Locate the cell with the specified text and output its [X, Y] center coordinate. 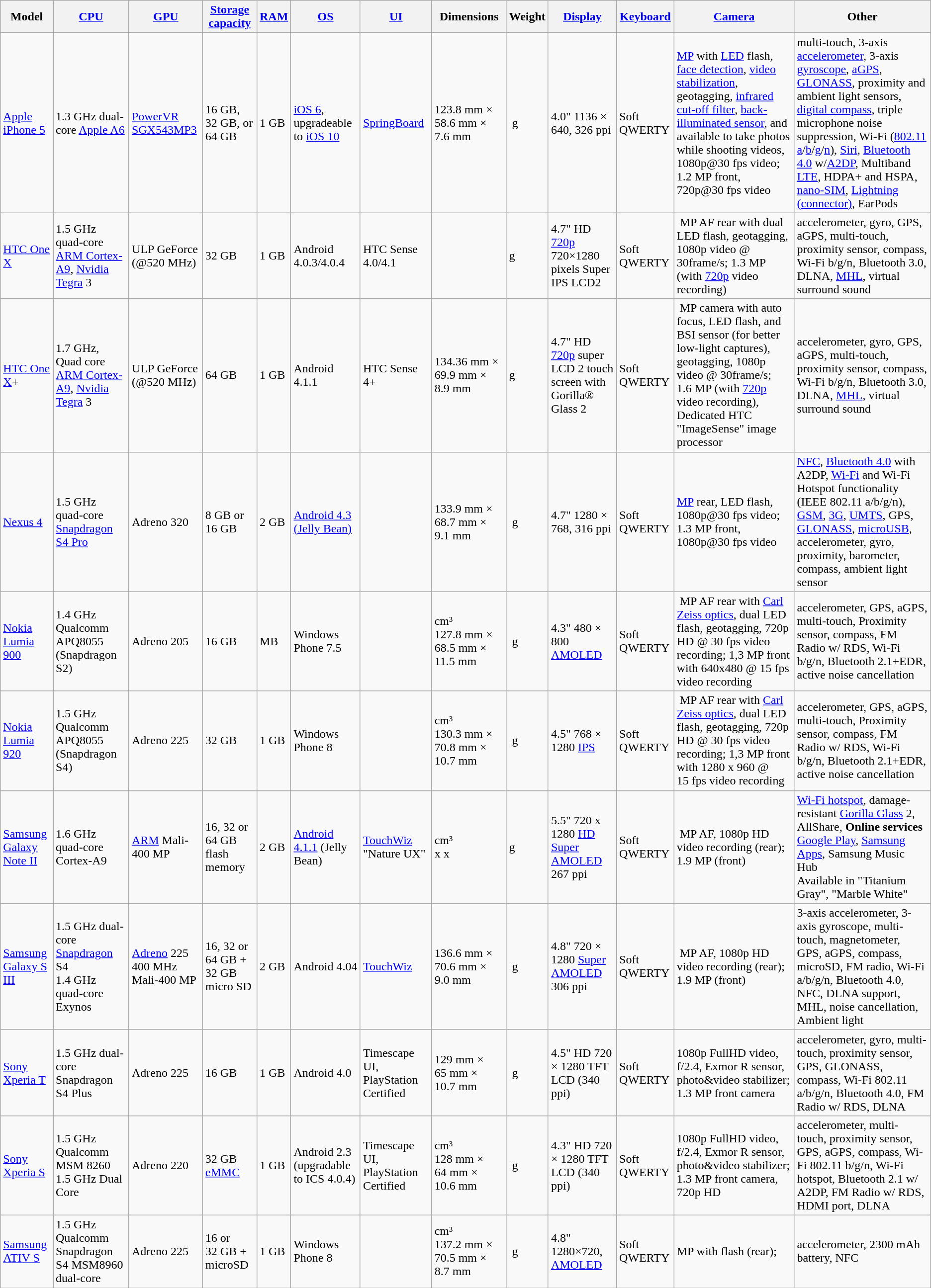
133.9 mm × 68.7 mm × 9.1 mm [469, 522]
1.3 GHz dual-core Apple A6 [91, 123]
Adreno 220 [166, 1165]
1080p FullHD video, f/2.4, Exmor R sensor, photo&video stabilizer; 1.3 MP front camera, 720p HD [734, 1165]
1080p FullHD video, f/2.4, Exmor R sensor, photo&video stabilizer; 1.3 MP front camera [734, 1073]
16 GB, 32 GB, or 64 GB [230, 123]
RAM [274, 17]
Android 4.1.1 [325, 375]
PowerVR SGX543MP3 [166, 123]
MP with flash (rear); [734, 1251]
129 mm × 65 mm × 10.7 mm [469, 1073]
iOS 6, upgradeable to iOS 10 [325, 123]
cm³ 128 mm × 64 mm × 10.6 mm [469, 1165]
HTC One X+ [27, 375]
Storage capacity [230, 17]
Other [862, 17]
Display [582, 17]
16 or 32 GB + microSD [230, 1251]
Model [27, 17]
HTC Sense 4+ [396, 375]
64 GB [230, 375]
4.5" HD 720 × 1280 TFT LCD (340 ppi) [582, 1073]
4.0" 1136 × 640, 326 ppi [582, 123]
SpringBoard [396, 123]
1.5 GHz Qualcomm Snapdragon S4 MSM8960 dual-core [91, 1251]
MP AF rear with Carl Zeiss optics, dual LED flash, geotagging, 720p HD @ 30 fps video recording; 1,3 MP front with 640x480 @ 15 fps video recording [734, 641]
4.8" 720 × 1280 Super AMOLED 306 ppi [582, 966]
Nokia Lumia 900 [27, 641]
8 GB or 16 GB [230, 522]
32 GB eMMC [230, 1165]
Nokia Lumia 920 [27, 741]
Android 4.0.3/4.0.4 [325, 256]
ARM Mali-400 MP [166, 847]
Apple iPhone 5 [27, 123]
1.6 GHz quad-core Cortex-A9 [91, 847]
Android 4.3 (Jelly Bean) [325, 522]
TouchWiz "Nature UX" [396, 847]
16, 32 or 64 GB + 32 GB micro SD [230, 966]
134.36 mm × 69.9 mm × 8.9 mm [469, 375]
Android 4.0 [325, 1073]
4.3" HD 720 × 1280 TFT LCD (340 ppi) [582, 1165]
Adreno 205 [166, 641]
16, 32 or 64 GB flash memory [230, 847]
1.5 GHz dual-core Snapdragon S4 Plus [91, 1073]
5.5" 720 x 1280 HD Super AMOLED 267 ppi [582, 847]
Adreno 225 400 MHzMali-400 MP [166, 966]
Android 2.3 (upgradable to ICS 4.0.4) [325, 1165]
Camera [734, 17]
4.8" 1280×720,AMOLED [582, 1251]
accelerometer, gyro, multi-touch, proximity sensor, GPS, GLONASS, compass, Wi-Fi 802.11 a/b/g/n, Bluetooth 4.0, FM Radio w/ RDS, DLNA [862, 1073]
1.5 GHz Qualcomm MSM 8260 1.5 GHz Dual Core [91, 1165]
Android 4.04 [325, 966]
Weight [527, 17]
1.5 GHz dual-core Snapdragon S41.4 GHz quad-core Exynos [91, 966]
cm³ 127.8 mm × 68.5 mm × 11.5 mm [469, 641]
cm³ x x [469, 847]
Adreno 320 [166, 522]
accelerometer, 2300 mAh battery, NFC [862, 1251]
1.5 GHz Qualcomm APQ8055 (Snapdragon S4) [91, 741]
UI [396, 17]
TouchWiz [396, 966]
MP AF rear with dual LED flash, geotagging, 1080p video @ 30frame/s; 1.3 MP (with 720p video recording) [734, 256]
Windows Phone 7.5 [325, 641]
1.5 GHz quad-core Snapdragon S4 Pro [91, 522]
1.7 GHz, Quad core ARM Cortex-A9, Nvidia Tegra 3 [91, 375]
cm³ 130.3 mm × 70.8 mm × 10.7 mm [469, 741]
cm³ 137.2 mm × 70.5 mm × 8.7 mm [469, 1251]
4.5" 768 × 1280 IPS [582, 741]
HTC One X [27, 256]
Keyboard [646, 17]
CPU [91, 17]
Sony Xperia S [27, 1165]
4.3" 480 × 800 AMOLED [582, 641]
Dimensions [469, 17]
Sony Xperia T [27, 1073]
Nexus 4 [27, 522]
MP rear, LED flash, 1080p@30 fps video; 1.3 MP front, 1080p@30 fps video [734, 522]
MB [274, 641]
123.8 mm × 58.6 mm × 7.6 mm [469, 123]
HTC Sense 4.0/4.1 [396, 256]
4.7" 1280 × 768, 316 ppi [582, 522]
OS [325, 17]
Android 4.1.1 (Jelly Bean) [325, 847]
136.6 mm × 70.6 mm × 9.0 mm [469, 966]
Samsung Galaxy S III [27, 966]
4.7" HD 720p 720×1280 pixels Super IPS LCD2 [582, 256]
1.5 GHz quad-core ARM Cortex-A9, Nvidia Tegra 3 [91, 256]
1.4 GHz Qualcomm APQ8055 (Snapdragon S2) [91, 641]
Samsung ATIV S [27, 1251]
Samsung Galaxy Note II [27, 847]
4.7" HD 720p super LCD 2 touch screen with Gorilla® Glass 2 [582, 375]
GPU [166, 17]
